From the cell containing the given text, extract its center point as (x, y) coordinate. 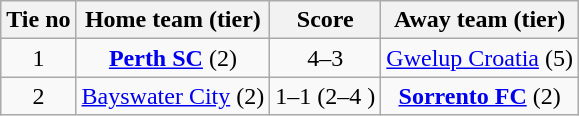
1–1 (2–4 ) (326, 96)
4–3 (326, 58)
1 (38, 58)
Gwelup Croatia (5) (480, 58)
Away team (tier) (480, 20)
Tie no (38, 20)
Bayswater City (2) (173, 96)
Perth SC (2) (173, 58)
Home team (tier) (173, 20)
Sorrento FC (2) (480, 96)
2 (38, 96)
Score (326, 20)
